Capture the cell that displays the provided text and extract its [x, y] central coordinate. 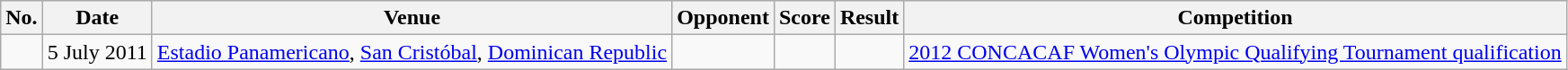
Venue [412, 18]
5 July 2011 [97, 52]
Estadio Panamericano, San Cristóbal, Dominican Republic [412, 52]
Date [97, 18]
Competition [1235, 18]
Opponent [723, 18]
No. [22, 18]
2012 CONCACAF Women's Olympic Qualifying Tournament qualification [1235, 52]
Score [804, 18]
Result [869, 18]
